Return [X, Y] of the center of cell containing provided text 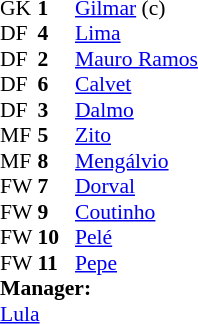
10 [57, 237]
3 [57, 110]
Pelé [136, 237]
Mengálvio [136, 161]
8 [57, 161]
Calvet [136, 85]
Manager: [99, 289]
Zito [136, 135]
4 [57, 33]
7 [57, 187]
Dalmo [136, 110]
Pepe [136, 263]
6 [57, 85]
Coutinho [136, 212]
Lima [136, 33]
9 [57, 212]
5 [57, 135]
11 [57, 263]
Dorval [136, 187]
Mauro Ramos [136, 59]
2 [57, 59]
